Search for the cell housing the specified text and yield its (x, y) center coordinate. 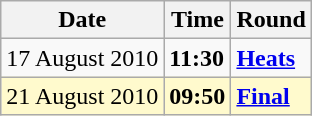
Date (82, 20)
21 August 2010 (82, 96)
Time (198, 20)
Final (271, 96)
09:50 (198, 96)
Heats (271, 58)
11:30 (198, 58)
Round (271, 20)
17 August 2010 (82, 58)
